Scan for the cell matching the given text and deliver its (X, Y) coordinate at center. 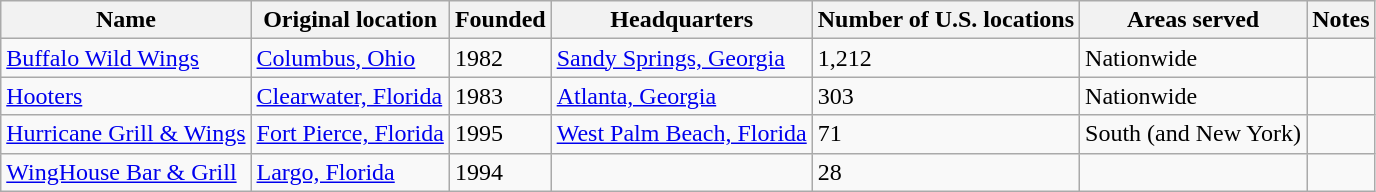
Name (126, 20)
Sandy Springs, Georgia (682, 58)
Columbus, Ohio (350, 58)
Notes (1341, 20)
Number of U.S. locations (946, 20)
1994 (500, 172)
1982 (500, 58)
1983 (500, 96)
Atlanta, Georgia (682, 96)
Largo, Florida (350, 172)
South (and New York) (1194, 134)
WingHouse Bar & Grill (126, 172)
1,212 (946, 58)
28 (946, 172)
303 (946, 96)
71 (946, 134)
Hurricane Grill & Wings (126, 134)
Headquarters (682, 20)
West Palm Beach, Florida (682, 134)
Hooters (126, 96)
Buffalo Wild Wings (126, 58)
Areas served (1194, 20)
Founded (500, 20)
Original location (350, 20)
Clearwater, Florida (350, 96)
Fort Pierce, Florida (350, 134)
1995 (500, 134)
